Detect which cell encompasses the target text, then output its (x, y) center coordinate. 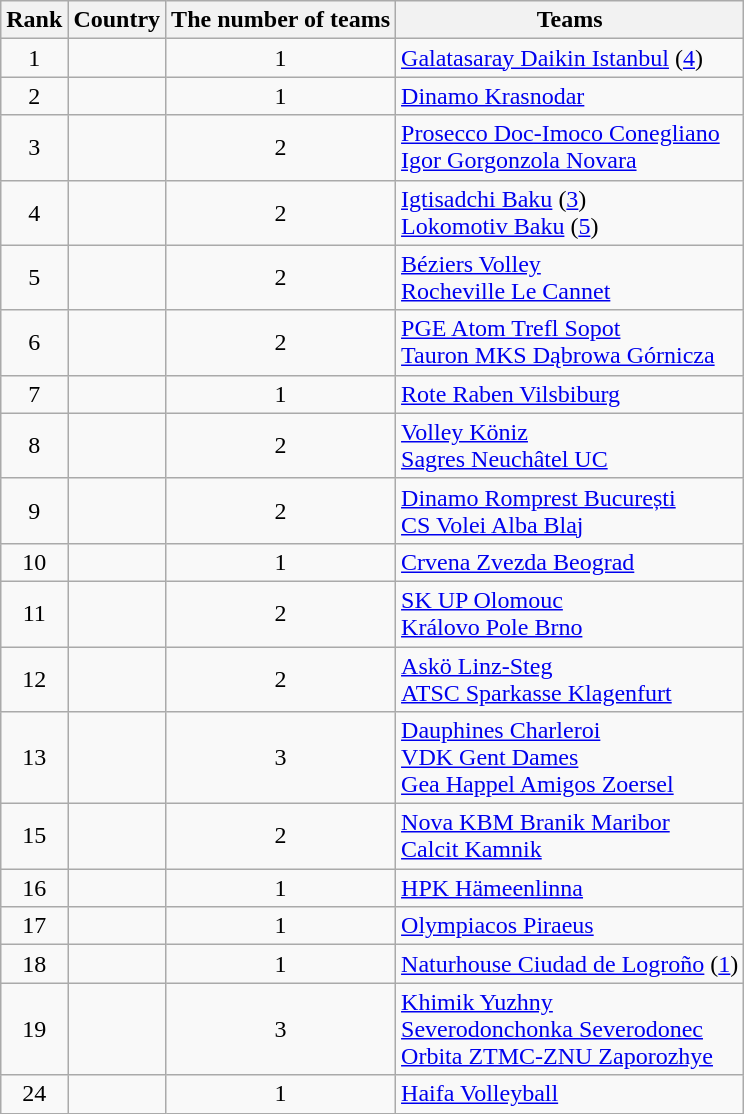
Béziers Volley Rocheville Le Cannet (570, 278)
17 (34, 926)
The number of teams (281, 20)
10 (34, 562)
Rank (34, 20)
SK UP Olomouc Královo Pole Brno (570, 614)
PGE Atom Trefl Sopot Tauron MKS Dąbrowa Górnicza (570, 342)
4 (34, 212)
9 (34, 510)
13 (34, 758)
15 (34, 836)
8 (34, 446)
Volley Köniz Sagres Neuchâtel UC (570, 446)
Galatasaray Daikin Istanbul (4) (570, 58)
Country (117, 20)
Naturhouse Ciudad de Logroño (1) (570, 964)
24 (34, 1094)
12 (34, 678)
Crvena Zvezda Beograd (570, 562)
5 (34, 278)
Igtisadchi Baku (3) Lokomotiv Baku (5) (570, 212)
18 (34, 964)
Askö Linz-Steg ATSC Sparkasse Klagenfurt (570, 678)
HPK Hämeenlinna (570, 888)
Dauphines Charleroi VDK Gent Dames Gea Happel Amigos Zoersel (570, 758)
Dinamo Krasnodar (570, 96)
6 (34, 342)
Prosecco Doc-Imoco Conegliano Igor Gorgonzola Novara (570, 148)
Dinamo Romprest București CS Volei Alba Blaj (570, 510)
Olympiacos Piraeus (570, 926)
Haifa Volleyball (570, 1094)
19 (34, 1029)
Rote Raben Vilsbiburg (570, 394)
7 (34, 394)
11 (34, 614)
16 (34, 888)
Khimik Yuzhny Severodonchonka Severodonec Orbita ZTMC-ZNU Zaporozhye (570, 1029)
Teams (570, 20)
Nova KBM Branik Maribor Calcit Kamnik (570, 836)
